Determine the [X, Y] coordinate at the center of the cell enclosing the given text.  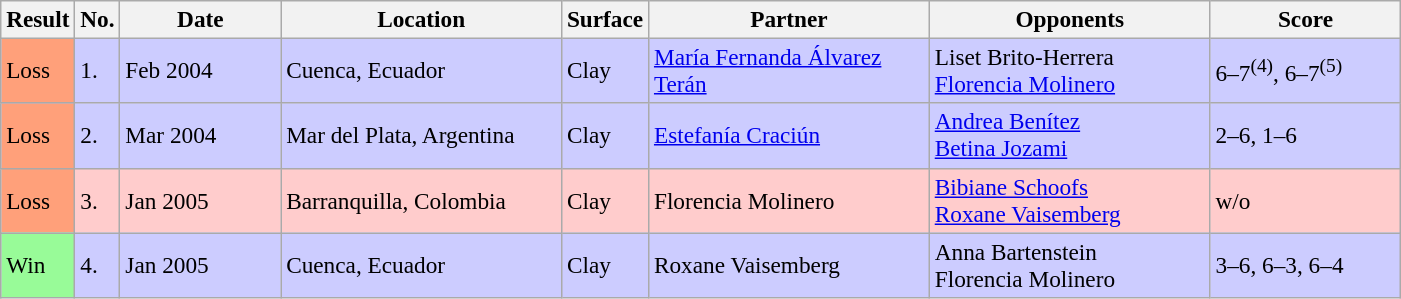
Surface [606, 19]
Partner [790, 19]
Location [422, 19]
Mar del Plata, Argentina [422, 136]
Score [1306, 19]
Result [38, 19]
Barranquilla, Colombia [422, 200]
2. [98, 136]
w/o [1306, 200]
Opponents [1070, 19]
2–6, 1–6 [1306, 136]
1. [98, 70]
Roxane Vaisemberg [790, 264]
No. [98, 19]
Feb 2004 [200, 70]
Mar 2004 [200, 136]
4. [98, 264]
Bibiane Schoofs Roxane Vaisemberg [1070, 200]
Estefanía Craciún [790, 136]
María Fernanda Álvarez Terán [790, 70]
Liset Brito-Herrera Florencia Molinero [1070, 70]
Andrea Benítez Betina Jozami [1070, 136]
3–6, 6–3, 6–4 [1306, 264]
Date [200, 19]
6–7(4), 6–7(5) [1306, 70]
3. [98, 200]
Win [38, 264]
Anna Bartenstein Florencia Molinero [1070, 264]
Florencia Molinero [790, 200]
